From the cell containing the given text, extract its center point as (x, y) coordinate. 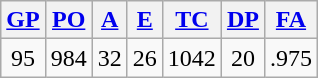
TC (192, 20)
PO (68, 20)
95 (23, 58)
DP (242, 20)
26 (144, 58)
984 (68, 58)
GP (23, 20)
A (110, 20)
.975 (290, 58)
1042 (192, 58)
FA (290, 20)
E (144, 20)
20 (242, 58)
32 (110, 58)
